Capture the cell that displays the provided text and extract its [x, y] central coordinate. 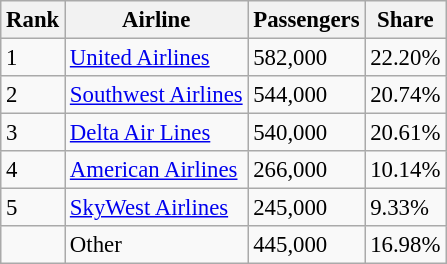
2 [33, 95]
Share [406, 20]
1 [33, 58]
22.20% [406, 58]
540,000 [306, 133]
Passengers [306, 20]
582,000 [306, 58]
20.61% [406, 133]
544,000 [306, 95]
3 [33, 133]
9.33% [406, 208]
245,000 [306, 208]
20.74% [406, 95]
16.98% [406, 245]
United Airlines [156, 58]
445,000 [306, 245]
266,000 [306, 170]
Airline [156, 20]
Rank [33, 20]
Other [156, 245]
Southwest Airlines [156, 95]
5 [33, 208]
American Airlines [156, 170]
10.14% [406, 170]
SkyWest Airlines [156, 208]
4 [33, 170]
Delta Air Lines [156, 133]
